Detect which cell encompasses the target text, then output its (X, Y) center coordinate. 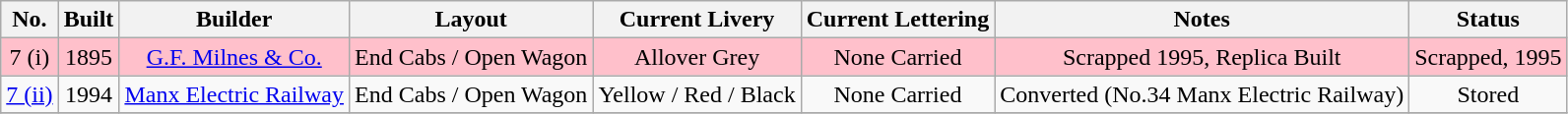
No. (30, 20)
Allover Grey (697, 57)
Scrapped, 1995 (1488, 57)
7 (i) (30, 57)
1994 (89, 94)
1895 (89, 57)
7 (ii) (30, 94)
Status (1488, 20)
Layout (471, 20)
Scrapped 1995, Replica Built (1202, 57)
Yellow / Red / Black (697, 94)
Builder (234, 20)
Converted (No.34 Manx Electric Railway) (1202, 94)
Current Livery (697, 20)
Current Lettering (898, 20)
G.F. Milnes & Co. (234, 57)
Built (89, 20)
Notes (1202, 20)
Manx Electric Railway (234, 94)
Stored (1488, 94)
